Return the (x, y) coordinate for the center point of the cell that contains the specified text.  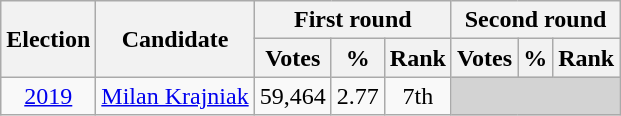
7th (418, 96)
First round (352, 20)
59,464 (292, 96)
Candidate (175, 39)
Milan Krajniak (175, 96)
Election (48, 39)
2.77 (358, 96)
Second round (535, 20)
2019 (48, 96)
